For the text-containing cell, return its midpoint in (x, y) coordinate format. 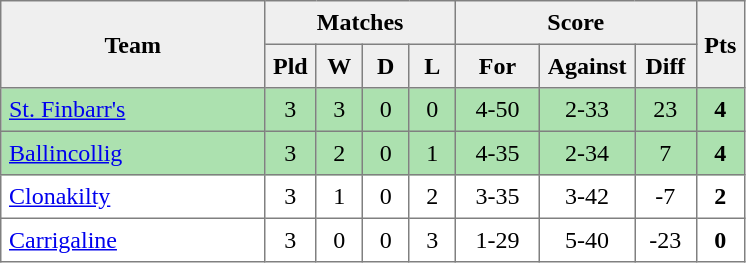
4-50 (497, 110)
Score (576, 23)
Pts (720, 44)
-7 (666, 197)
5-40 (586, 240)
St. Finbarr's (133, 110)
Against (586, 66)
For (497, 66)
L (432, 66)
3-35 (497, 197)
2-34 (586, 153)
4-35 (497, 153)
Diff (666, 66)
W (339, 66)
Pld (290, 66)
2-33 (586, 110)
23 (666, 110)
-23 (666, 240)
Ballincollig (133, 153)
Carrigaline (133, 240)
D (385, 66)
3-42 (586, 197)
7 (666, 153)
Clonakilty (133, 197)
Matches (360, 23)
1-29 (497, 240)
Team (133, 44)
